Return the (x, y) coordinate for the center point of the cell that contains the specified text.  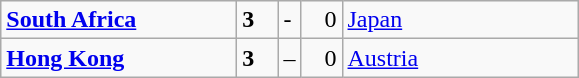
Austria (460, 58)
- (290, 20)
Japan (460, 20)
Hong Kong (119, 58)
South Africa (119, 20)
– (290, 58)
